Locate the cell with the specified text and output its (x, y) center coordinate. 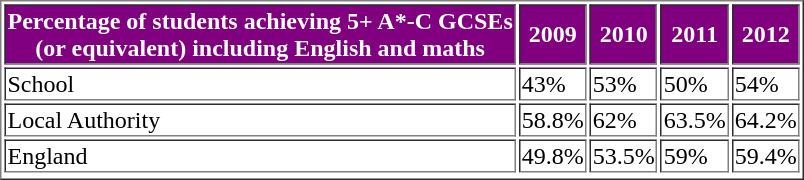
School (260, 84)
England (260, 156)
58.8% (553, 120)
50% (695, 84)
2010 (624, 34)
64.2% (766, 120)
59.4% (766, 156)
54% (766, 84)
53% (624, 84)
2009 (553, 34)
2011 (695, 34)
49.8% (553, 156)
Percentage of students achieving 5+ A*-C GCSEs(or equivalent) including English and maths (260, 34)
53.5% (624, 156)
43% (553, 84)
2012 (766, 34)
62% (624, 120)
63.5% (695, 120)
59% (695, 156)
Local Authority (260, 120)
